Extract the (x, y) coordinate from the center of the cell holding the provided text.  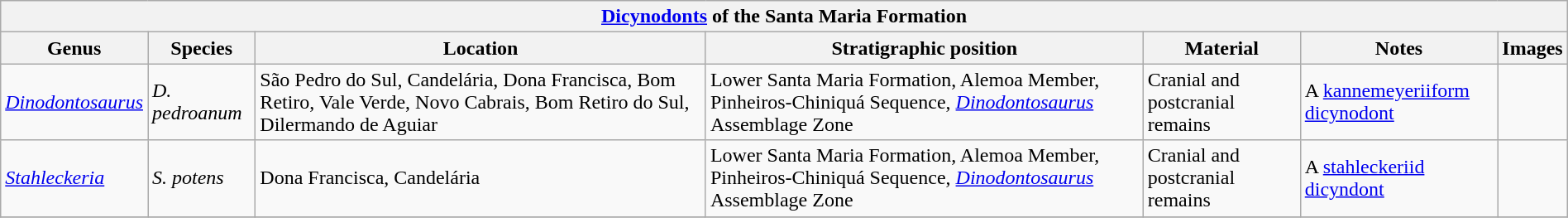
A kannemeyeriiform dicynodont (1399, 102)
D. pedroanum (201, 102)
Location (481, 48)
Dinodontosaurus (74, 102)
A stahleckeriid dicyndont (1399, 178)
Notes (1399, 48)
Stratigraphic position (925, 48)
Stahleckeria (74, 178)
Dona Francisca, Candelária (481, 178)
São Pedro do Sul, Candelária, Dona Francisca, Bom Retiro, Vale Verde, Novo Cabrais, Bom Retiro do Sul, Dilermando de Aguiar (481, 102)
Genus (74, 48)
Material (1221, 48)
Images (1532, 48)
Dicynodonts of the Santa Maria Formation (784, 17)
Species (201, 48)
S. potens (201, 178)
